Capture the cell that displays the provided text and extract its [X, Y] central coordinate. 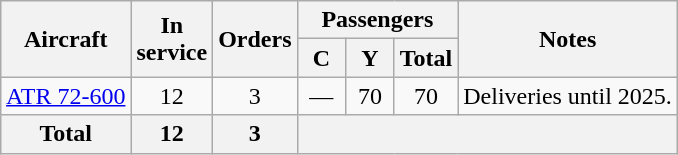
Aircraft [66, 39]
Passengers [378, 20]
Deliveries until 2025. [568, 96]
Y [370, 58]
Notes [568, 39]
C [322, 58]
— [322, 96]
Inservice [172, 39]
Orders [255, 39]
ATR 72-600 [66, 96]
